Detect which cell encompasses the target text, then output its (X, Y) center coordinate. 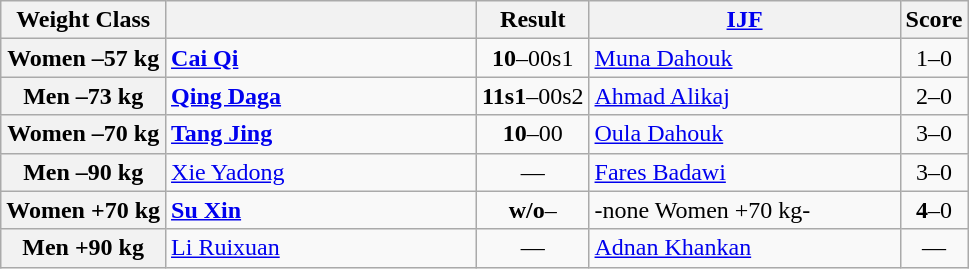
1–0 (934, 58)
2–0 (934, 96)
10–00s1 (533, 58)
Cai Qi (322, 58)
Tang Jing (322, 134)
Fares Badawi (744, 172)
Result (533, 20)
Score (934, 20)
4–0 (934, 210)
Adnan Khankan (744, 248)
Men –73 kg (84, 96)
Men –90 kg (84, 172)
Oula Dahouk (744, 134)
Weight Class (84, 20)
Women +70 kg (84, 210)
Qing Daga (322, 96)
Xie Yadong (322, 172)
Muna Dahouk (744, 58)
Li Ruixuan (322, 248)
10–00 (533, 134)
11s1–00s2 (533, 96)
Women –57 kg (84, 58)
Women –70 kg (84, 134)
Men +90 kg (84, 248)
Ahmad Alikaj (744, 96)
IJF (744, 20)
Su Xin (322, 210)
w/o– (533, 210)
-none Women +70 kg- (744, 210)
